For the text-containing cell, return its midpoint in (x, y) coordinate format. 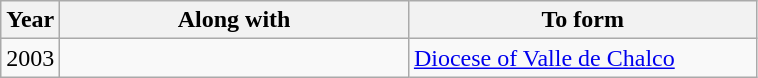
Diocese of Valle de Chalco (582, 58)
2003 (30, 58)
Along with (234, 20)
To form (582, 20)
Year (30, 20)
